From the cell containing the given text, extract its center point as (x, y) coordinate. 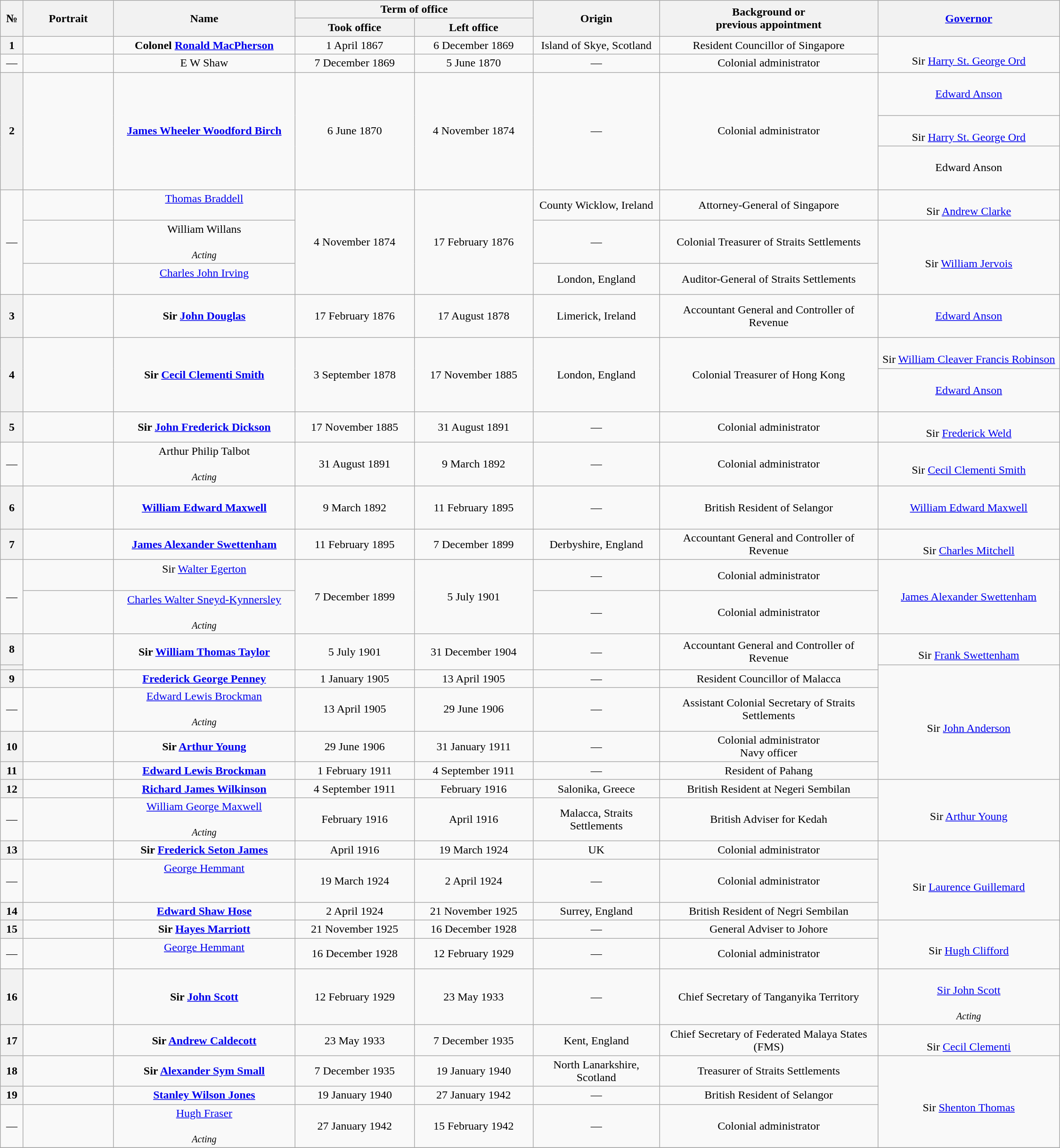
4 (12, 374)
Hugh FraserActing (204, 1126)
Kent, England (596, 1041)
1 January 1905 (354, 679)
Resident Councillor of Malacca (769, 679)
Colonel Ronald MacPherson (204, 45)
Sir William Jervois (969, 257)
1 February 1911 (354, 771)
Sir Andrew Clarke (969, 205)
Thomas Braddell (204, 205)
Sir Alexander Sym Small (204, 1071)
10 (12, 746)
15 (12, 929)
17 (12, 1041)
Salonika, Greece (596, 788)
Sir John Anderson (969, 722)
Surrey, England (596, 911)
British Resident of Negri Sembilan (769, 911)
16 (12, 997)
Auditor-General of Straits Settlements (769, 279)
Island of Skye, Scotland (596, 45)
Sir Laurence Guillemard (969, 880)
William George MaxwellActing (204, 819)
8 (12, 649)
Took office (354, 27)
UK (596, 850)
Portrait (68, 18)
Chief Secretary of Federated Malaya States (FMS) (769, 1041)
2 (12, 131)
31 December 1904 (474, 652)
Attorney-General of Singapore (769, 205)
William WillansActing (204, 242)
Term of office (414, 9)
9 (12, 679)
Background orprevious appointment (769, 18)
County Wicklow, Ireland (596, 205)
Derbyshire, England (596, 545)
Treasurer of Straits Settlements (769, 1071)
3 (12, 316)
19 (12, 1095)
Governor (969, 18)
Name (204, 18)
7 December 1869 (354, 63)
Sir John Douglas (204, 316)
Sir Walter Egerton (204, 575)
Stanley Wilson Jones (204, 1095)
Colonial administrator Navy officer (769, 746)
Frederick George Penney (204, 679)
Edward Shaw Hose (204, 911)
General Adviser to Johore (769, 929)
15 February 1942 (474, 1126)
Assistant Colonial Secretary of Straits Settlements (769, 709)
7 (12, 545)
Sir John ScottActing (969, 997)
№ (12, 18)
Edward Lewis Brockman (204, 771)
Sir John Frederick Dickson (204, 427)
Sir Andrew Caldecott (204, 1041)
Sir John Scott (204, 997)
17 August 1878 (474, 316)
Sir Hayes Marriott (204, 929)
6 December 1869 (474, 45)
Left office (474, 27)
Sir Cecil Clementi (969, 1041)
18 (12, 1071)
1 (12, 45)
6 (12, 508)
British Adviser for Kedah (769, 819)
British Resident at Negeri Sembilan (769, 788)
11 (12, 771)
Malacca, Straits Settlements (596, 819)
North Lanarkshire, Scotland (596, 1071)
James Wheeler Woodford Birch (204, 131)
6 June 1870 (354, 131)
1 April 1867 (354, 45)
3 September 1878 (354, 374)
31 January 1911 (474, 746)
Resident Councillor of Singapore (769, 45)
Sir William Thomas Taylor (204, 652)
Arthur Philip TalbotActing (204, 464)
Colonial Treasurer of Straits Settlements (769, 242)
Charles Walter Sneyd-KynnersleyActing (204, 612)
12 (12, 788)
Charles John Irving (204, 279)
13 (12, 850)
Chief Secretary of Tanganyika Territory (769, 997)
14 (12, 911)
5 (12, 427)
Sir William Cleaver Francis Robinson (969, 353)
5 June 1870 (474, 63)
Limerick, Ireland (596, 316)
Sir Frederick Weld (969, 427)
Resident of Pahang (769, 771)
Sir Shenton Thomas (969, 1102)
Sir Charles Mitchell (969, 545)
Richard James Wilkinson (204, 788)
Sir Hugh Clifford (969, 944)
Edward Lewis BrockmanActing (204, 709)
Colonial Treasurer of Hong Kong (769, 374)
Sir Frank Swettenham (969, 649)
Sir Frederick Seton James (204, 850)
E W Shaw (204, 63)
Origin (596, 18)
